For the text-containing cell, return its midpoint in (X, Y) coordinate format. 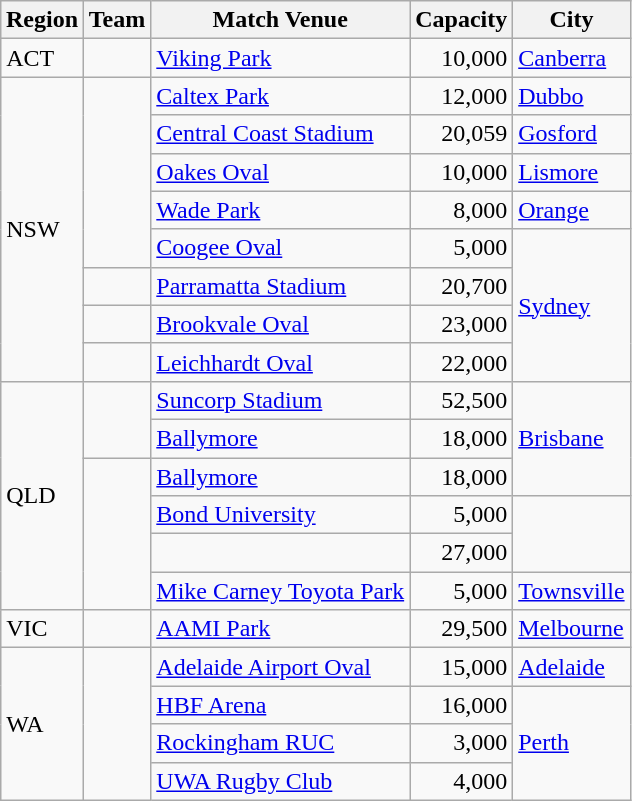
QLD (42, 495)
Leichhardt Oval (280, 362)
23,000 (462, 324)
Parramatta Stadium (280, 286)
Wade Park (280, 210)
Brookvale Oval (280, 324)
20,700 (462, 286)
Gosford (572, 134)
4,000 (462, 781)
Townsville (572, 591)
20,059 (462, 134)
UWA Rugby Club (280, 781)
Central Coast Stadium (280, 134)
Bond University (280, 515)
Oakes Oval (280, 172)
WA (42, 724)
NSW (42, 229)
Region (42, 20)
52,500 (462, 400)
27,000 (462, 553)
Sydney (572, 305)
VIC (42, 629)
3,000 (462, 743)
Team (117, 20)
Adelaide Airport Oval (280, 667)
Suncorp Stadium (280, 400)
Dubbo (572, 96)
AAMI Park (280, 629)
Capacity (462, 20)
12,000 (462, 96)
ACT (42, 58)
Match Venue (280, 20)
Lismore (572, 172)
Melbourne (572, 629)
Canberra (572, 58)
22,000 (462, 362)
Brisbane (572, 438)
Coogee Oval (280, 248)
15,000 (462, 667)
Perth (572, 743)
Adelaide (572, 667)
8,000 (462, 210)
Viking Park (280, 58)
Orange (572, 210)
Mike Carney Toyota Park (280, 591)
City (572, 20)
HBF Arena (280, 705)
16,000 (462, 705)
Caltex Park (280, 96)
29,500 (462, 629)
Rockingham RUC (280, 743)
